Identify which cell holds the provided text, then report its [X, Y] central coordinate. 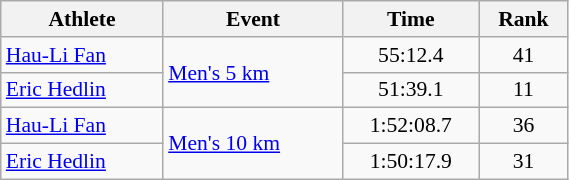
41 [524, 55]
31 [524, 162]
1:50:17.9 [411, 162]
Athlete [82, 19]
Men's 5 km [253, 72]
11 [524, 90]
Event [253, 19]
Rank [524, 19]
55:12.4 [411, 55]
Men's 10 km [253, 144]
36 [524, 126]
51:39.1 [411, 90]
1:52:08.7 [411, 126]
Time [411, 19]
